Scan for the cell matching the given text and deliver its [x, y] coordinate at center. 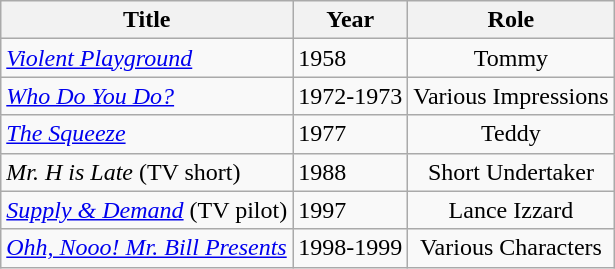
Violent Playground [147, 58]
Title [147, 20]
1998-1999 [350, 248]
Ohh, Nooo! Mr. Bill Presents [147, 248]
1958 [350, 58]
Short Undertaker [511, 172]
Tommy [511, 58]
1997 [350, 210]
Year [350, 20]
Lance Izzard [511, 210]
1988 [350, 172]
Various Characters [511, 248]
Role [511, 20]
1977 [350, 134]
Teddy [511, 134]
Mr. H is Late (TV short) [147, 172]
Who Do You Do? [147, 96]
Supply & Demand (TV pilot) [147, 210]
Various Impressions [511, 96]
1972-1973 [350, 96]
The Squeeze [147, 134]
